Identify which cell holds the provided text, then report its [x, y] central coordinate. 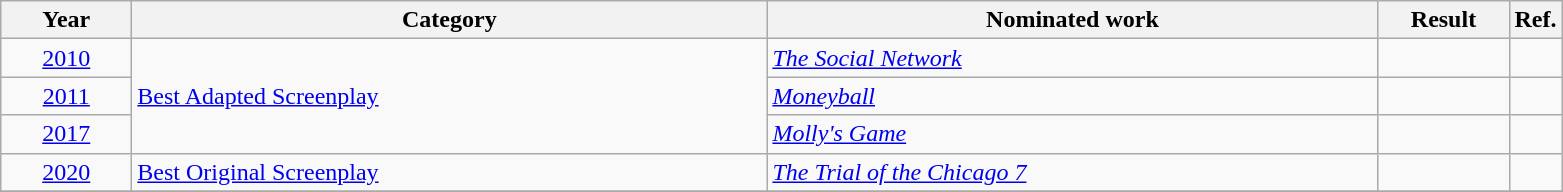
Ref. [1536, 20]
The Social Network [1072, 58]
Best Original Screenplay [450, 172]
Moneyball [1072, 96]
2020 [66, 172]
The Trial of the Chicago 7 [1072, 172]
2010 [66, 58]
Molly's Game [1072, 134]
Nominated work [1072, 20]
2017 [66, 134]
Result [1444, 20]
Category [450, 20]
2011 [66, 96]
Year [66, 20]
Best Adapted Screenplay [450, 96]
